From the cell containing the given text, extract its center point as (X, Y) coordinate. 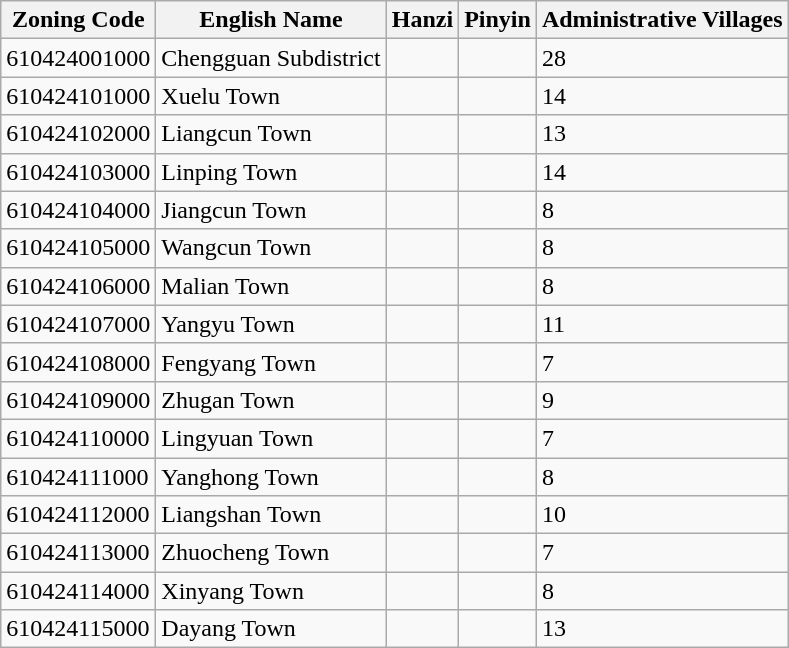
28 (662, 58)
610424111000 (78, 477)
Dayang Town (271, 629)
610424115000 (78, 629)
Lingyuan Town (271, 438)
610424107000 (78, 324)
610424110000 (78, 438)
Jiangcun Town (271, 210)
Yanghong Town (271, 477)
Malian Town (271, 286)
Liangcun Town (271, 134)
610424108000 (78, 362)
10 (662, 515)
English Name (271, 20)
9 (662, 400)
610424101000 (78, 96)
Fengyang Town (271, 362)
Chengguan Subdistrict (271, 58)
Hanzi (422, 20)
Zoning Code (78, 20)
Administrative Villages (662, 20)
Xuelu Town (271, 96)
610424104000 (78, 210)
610424109000 (78, 400)
610424112000 (78, 515)
610424113000 (78, 553)
Pinyin (498, 20)
610424001000 (78, 58)
Linping Town (271, 172)
11 (662, 324)
Xinyang Town (271, 591)
Zhuocheng Town (271, 553)
Zhugan Town (271, 400)
610424105000 (78, 248)
Liangshan Town (271, 515)
610424114000 (78, 591)
610424103000 (78, 172)
610424106000 (78, 286)
610424102000 (78, 134)
Yangyu Town (271, 324)
Wangcun Town (271, 248)
